Return (X, Y) of the center of cell containing provided text 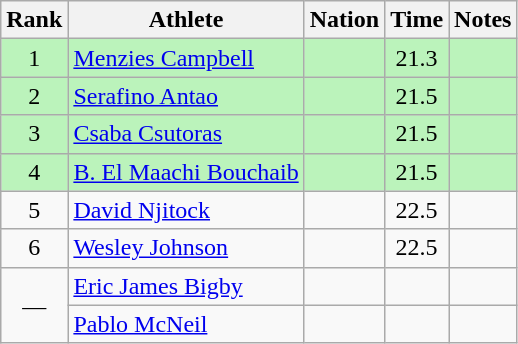
1 (34, 58)
Eric James Bigby (186, 286)
David Njitock (186, 210)
Csaba Csutoras (186, 134)
Serafino Antao (186, 96)
Nation (344, 20)
5 (34, 210)
4 (34, 172)
Pablo McNeil (186, 324)
B. El Maachi Bouchaib (186, 172)
Rank (34, 20)
Menzies Campbell (186, 58)
6 (34, 248)
— (34, 305)
Notes (483, 20)
21.3 (417, 58)
Wesley Johnson (186, 248)
2 (34, 96)
Athlete (186, 20)
3 (34, 134)
Time (417, 20)
